Scan for the cell matching the given text and deliver its [x, y] coordinate at center. 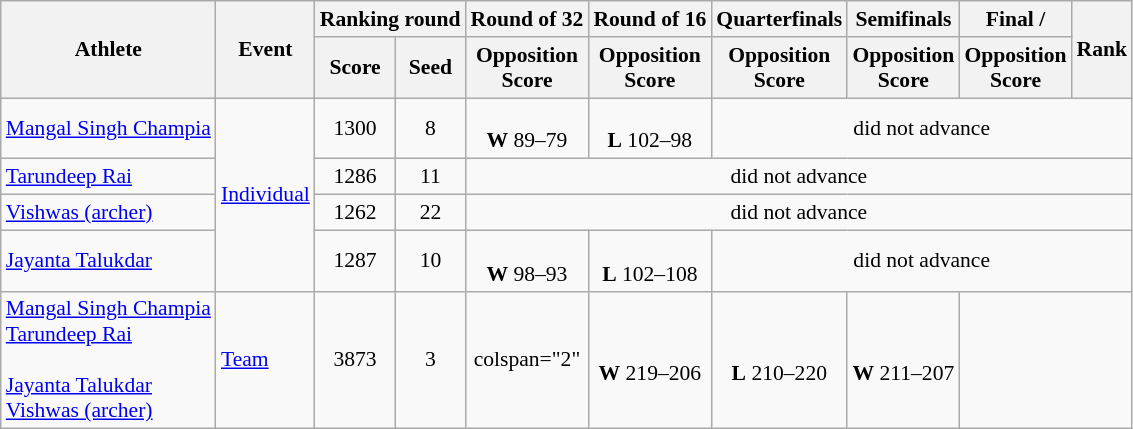
1300 [356, 128]
Jayanta Talukdar [108, 260]
W 89–79 [528, 128]
Mangal Singh ChampiaTarundeep RaiJayanta TalukdarVishwas (archer) [108, 360]
Vishwas (archer) [108, 213]
Athlete [108, 50]
Seed [430, 68]
Round of 32 [528, 19]
L 102–98 [650, 128]
W 219–206 [650, 360]
Individual [266, 195]
W 98–93 [528, 260]
1287 [356, 260]
3873 [356, 360]
11 [430, 177]
1262 [356, 213]
Semifinals [903, 19]
Round of 16 [650, 19]
Mangal Singh Champia [108, 128]
W 211–207 [903, 360]
Ranking round [390, 19]
22 [430, 213]
Quarterfinals [779, 19]
Score [356, 68]
L 210–220 [779, 360]
3 [430, 360]
Rank [1102, 50]
Event [266, 50]
colspan="2" [528, 360]
Tarundeep Rai [108, 177]
Final / [1015, 19]
Team [266, 360]
10 [430, 260]
8 [430, 128]
L 102–108 [650, 260]
1286 [356, 177]
